Extract the [x, y] coordinate from the center of the cell holding the provided text.  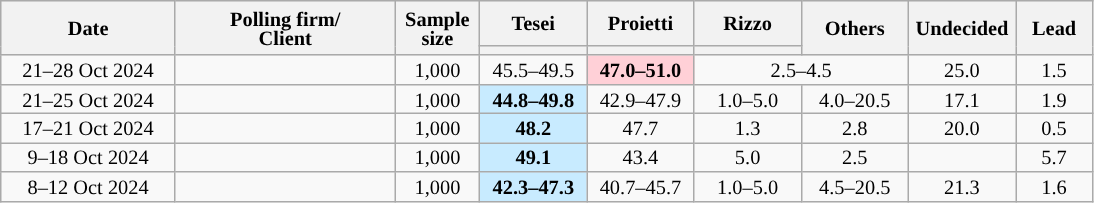
47.0–51.0 [640, 70]
49.1 [534, 156]
21–25 Oct 2024 [88, 98]
Tesei [534, 22]
1.6 [1054, 186]
47.7 [640, 128]
Sample size [438, 28]
8–12 Oct 2024 [88, 186]
Undecided [962, 28]
42.3–47.3 [534, 186]
17–21 Oct 2024 [88, 128]
1.3 [748, 128]
2.5 [854, 156]
21–28 Oct 2024 [88, 70]
4.0–20.5 [854, 98]
43.4 [640, 156]
0.5 [1054, 128]
Lead [1054, 28]
17.1 [962, 98]
40.7–45.7 [640, 186]
Proietti [640, 22]
4.5–20.5 [854, 186]
20.0 [962, 128]
Rizzo [748, 22]
21.3 [962, 186]
44.8–49.8 [534, 98]
5.7 [1054, 156]
5.0 [748, 156]
Date [88, 28]
25.0 [962, 70]
9–18 Oct 2024 [88, 156]
45.5–49.5 [534, 70]
1.5 [1054, 70]
48.2 [534, 128]
2.5–4.5 [801, 70]
2.8 [854, 128]
Others [854, 28]
1.9 [1054, 98]
42.9–47.9 [640, 98]
Polling firm/Client [285, 28]
